Detect which cell encompasses the target text, then output its (x, y) center coordinate. 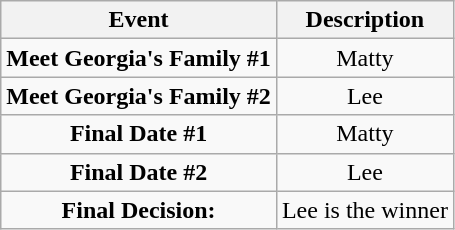
Description (364, 20)
Meet Georgia's Family #1 (139, 58)
Meet Georgia's Family #2 (139, 96)
Final Decision: (139, 210)
Final Date #2 (139, 172)
Event (139, 20)
Lee is the winner (364, 210)
Final Date #1 (139, 134)
